Capture the cell that displays the provided text and extract its (X, Y) central coordinate. 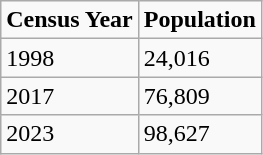
2017 (70, 96)
Census Year (70, 20)
76,809 (200, 96)
98,627 (200, 134)
Population (200, 20)
24,016 (200, 58)
1998 (70, 58)
2023 (70, 134)
